Provide the [X, Y] coordinate of the cell's center where the given text is located.  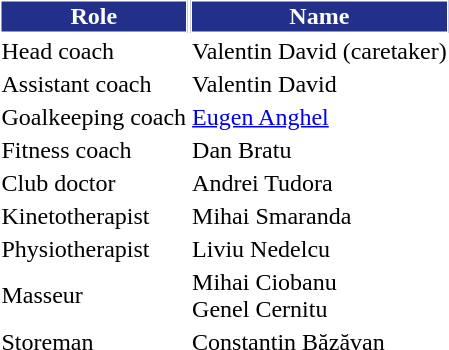
Mihai Ciobanu Genel Cernitu [320, 296]
Kinetotherapist [94, 216]
Club doctor [94, 183]
Valentin David [320, 84]
Valentin David (caretaker) [320, 51]
Physiotherapist [94, 249]
Assistant coach [94, 84]
Head coach [94, 51]
Mihai Smaranda [320, 216]
Liviu Nedelcu [320, 249]
Eugen Anghel [320, 117]
Masseur [94, 296]
Name [320, 16]
Role [94, 16]
Fitness coach [94, 150]
Goalkeeping coach [94, 117]
Dan Bratu [320, 150]
Andrei Tudora [320, 183]
